Extract the (x, y) coordinate from the center of the cell holding the provided text.  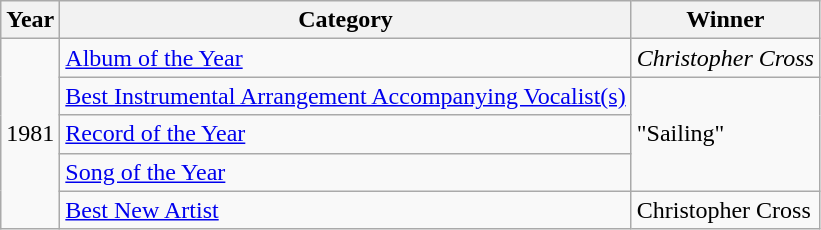
Album of the Year (346, 58)
Song of the Year (346, 172)
"Sailing" (725, 134)
1981 (30, 134)
Winner (725, 20)
Year (30, 20)
Record of the Year (346, 134)
Category (346, 20)
Best Instrumental Arrangement Accompanying Vocalist(s) (346, 96)
Best New Artist (346, 210)
